Output the (x, y) coordinate of the center of the cell containing the given text.  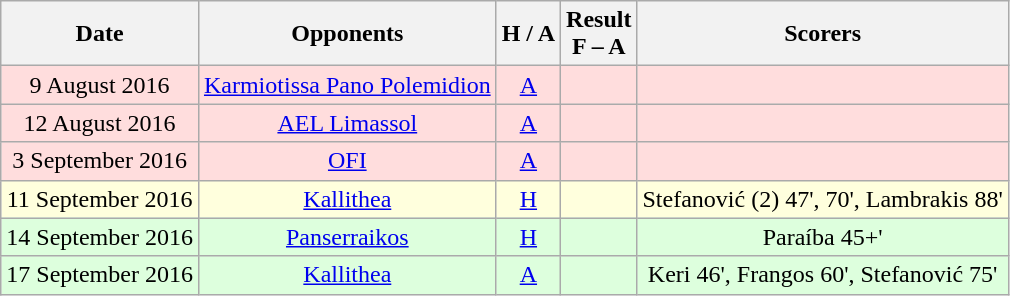
H / A (528, 34)
Opponents (347, 34)
AEL Limassol (347, 123)
ResultF – A (599, 34)
Panserraikos (347, 237)
Stefanović (2) 47', 70', Lambrakis 88' (822, 199)
12 August 2016 (100, 123)
14 September 2016 (100, 237)
Scorers (822, 34)
Date (100, 34)
11 September 2016 (100, 199)
Paraíba 45+' (822, 237)
17 September 2016 (100, 275)
9 August 2016 (100, 85)
OFI (347, 161)
Keri 46', Frangos 60', Stefanović 75' (822, 275)
Karmiotissa Pano Polemidion (347, 85)
3 September 2016 (100, 161)
